Scan for the cell matching the given text and deliver its [x, y] coordinate at center. 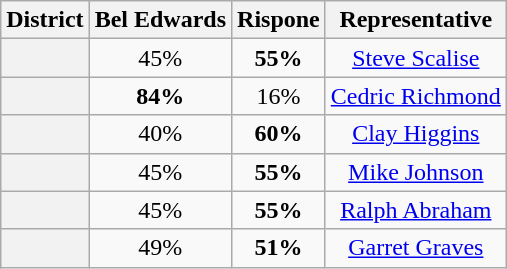
Cedric Richmond [416, 96]
Mike Johnson [416, 172]
Clay Higgins [416, 134]
District [45, 20]
Rispone [279, 20]
Garret Graves [416, 248]
60% [279, 134]
Bel Edwards [160, 20]
Ralph Abraham [416, 210]
40% [160, 134]
Representative [416, 20]
16% [279, 96]
84% [160, 96]
Steve Scalise [416, 58]
49% [160, 248]
51% [279, 248]
